From the cell containing the given text, extract its center point as (X, Y) coordinate. 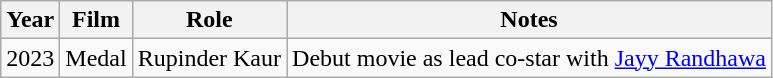
Medal (96, 58)
Year (30, 20)
Debut movie as lead co-star with Jayy Randhawa (530, 58)
Role (209, 20)
Notes (530, 20)
Rupinder Kaur (209, 58)
2023 (30, 58)
Film (96, 20)
